Provide the [X, Y] coordinate of the cell's center where the given text is located.  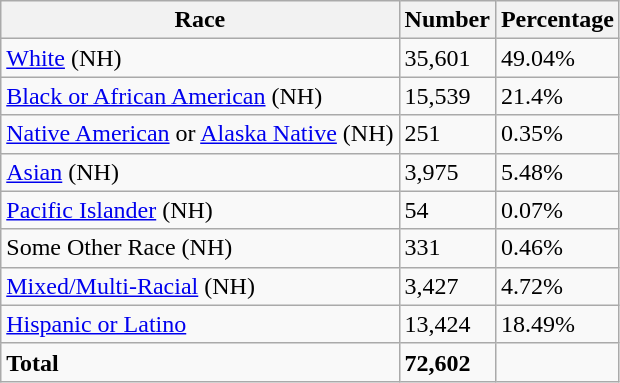
Total [200, 362]
Race [200, 20]
Hispanic or Latino [200, 324]
35,601 [447, 58]
0.35% [557, 134]
3,427 [447, 286]
Percentage [557, 20]
0.07% [557, 210]
Some Other Race (NH) [200, 248]
Pacific Islander (NH) [200, 210]
4.72% [557, 286]
18.49% [557, 324]
Black or African American (NH) [200, 96]
15,539 [447, 96]
49.04% [557, 58]
Native American or Alaska Native (NH) [200, 134]
331 [447, 248]
54 [447, 210]
3,975 [447, 172]
White (NH) [200, 58]
21.4% [557, 96]
Mixed/Multi-Racial (NH) [200, 286]
13,424 [447, 324]
5.48% [557, 172]
0.46% [557, 248]
Number [447, 20]
Asian (NH) [200, 172]
251 [447, 134]
72,602 [447, 362]
